For the text-containing cell, return its midpoint in [X, Y] coordinate format. 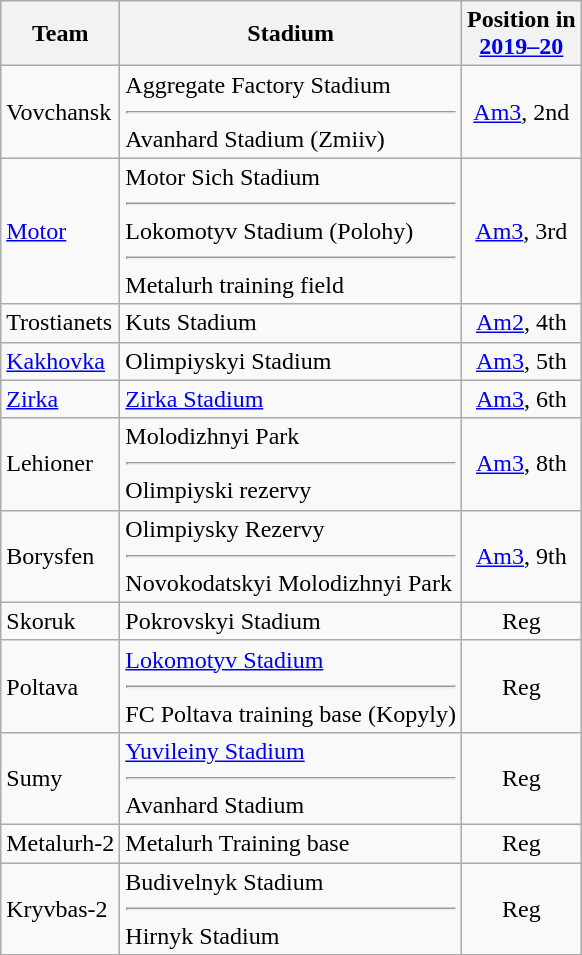
Budivelnyk StadiumHirnyk Stadium [291, 908]
Kakhovka [60, 361]
Sumy [60, 778]
Stadium [291, 34]
Pokrovskyi Stadium [291, 621]
Am2, 4th [521, 323]
Zirka Stadium [291, 399]
Am3, 8th [521, 464]
Metalurh Training base [291, 843]
Zirka [60, 399]
Kryvbas-2 [60, 908]
Olimpiysky RezervyNovokodatskyi Molodizhnyi Park [291, 556]
Am3, 6th [521, 399]
Kuts Stadium [291, 323]
Lehioner [60, 464]
Aggregate Factory StadiumAvanhard Stadium (Zmiiv) [291, 112]
Motor Sich StadiumLokomotyv Stadium (Polohy)Metalurh training field [291, 231]
Olimpiyskyi Stadium [291, 361]
Am3, 3rd [521, 231]
Molodizhnyi ParkOlimpiyski rezervy [291, 464]
Team [60, 34]
Yuvileiny StadiumAvanhard Stadium [291, 778]
Poltava [60, 686]
Borysfen [60, 556]
Am3, 9th [521, 556]
Am3, 5th [521, 361]
Skoruk [60, 621]
Metalurh-2 [60, 843]
Lokomotyv StadiumFC Poltava training base (Kopyly) [291, 686]
Motor [60, 231]
Vovchansk [60, 112]
Trostianets [60, 323]
Am3, 2nd [521, 112]
Position in2019–20 [521, 34]
